Search for the cell housing the specified text and yield its (x, y) center coordinate. 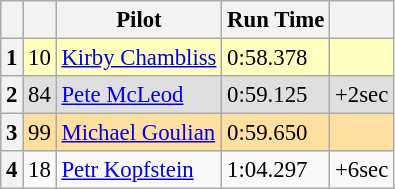
18 (40, 170)
Run Time (276, 20)
10 (40, 58)
Petr Kopfstein (139, 170)
Pete McLeod (139, 95)
1:04.297 (276, 170)
Pilot (139, 20)
Kirby Chambliss (139, 58)
+6sec (362, 170)
0:59.125 (276, 95)
2 (12, 95)
84 (40, 95)
99 (40, 133)
0:58.378 (276, 58)
0:59.650 (276, 133)
3 (12, 133)
+2sec (362, 95)
1 (12, 58)
Michael Goulian (139, 133)
4 (12, 170)
